Identify which cell holds the provided text, then report its (X, Y) central coordinate. 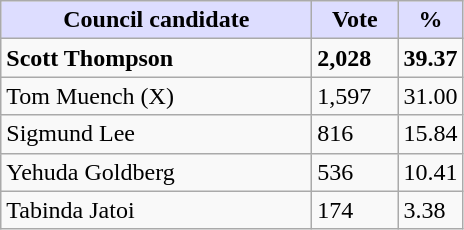
39.37 (430, 58)
174 (355, 210)
15.84 (430, 134)
1,597 (355, 96)
Scott Thompson (156, 58)
3.38 (430, 210)
31.00 (430, 96)
10.41 (430, 172)
536 (355, 172)
Vote (355, 20)
2,028 (355, 58)
Tabinda Jatoi (156, 210)
816 (355, 134)
Sigmund Lee (156, 134)
% (430, 20)
Council candidate (156, 20)
Tom Muench (X) (156, 96)
Yehuda Goldberg (156, 172)
